Return [x, y] of the center of cell containing provided text 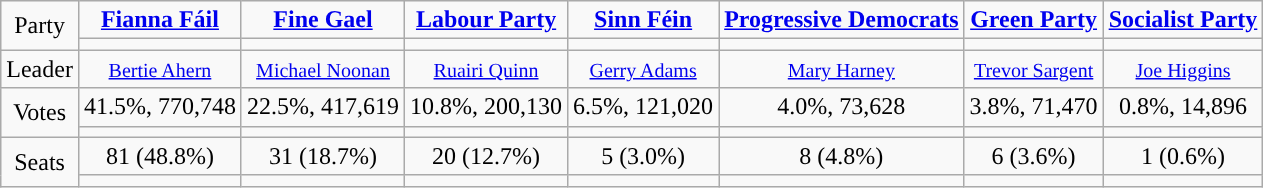
Socialist Party [1183, 20]
10.8%, 200,130 [486, 107]
Seats [40, 162]
8 (4.8%) [842, 156]
6 (3.6%) [1034, 156]
Michael Noonan [322, 69]
Fine Gael [322, 20]
Green Party [1034, 20]
Mary Harney [842, 69]
Gerry Adams [644, 69]
Joe Higgins [1183, 69]
Ruairi Quinn [486, 69]
0.8%, 14,896 [1183, 107]
Bertie Ahern [160, 69]
5 (3.0%) [644, 156]
1 (0.6%) [1183, 156]
Leader [40, 69]
Sinn Féin [644, 20]
6.5%, 121,020 [644, 107]
Party [40, 26]
20 (12.7%) [486, 156]
3.8%, 71,470 [1034, 107]
Progressive Democrats [842, 20]
4.0%, 73,628 [842, 107]
Trevor Sargent [1034, 69]
31 (18.7%) [322, 156]
22.5%, 417,619 [322, 107]
81 (48.8%) [160, 156]
41.5%, 770,748 [160, 107]
Fianna Fáil [160, 20]
Votes [40, 112]
Labour Party [486, 20]
